From the cell containing the given text, extract its center point as [x, y] coordinate. 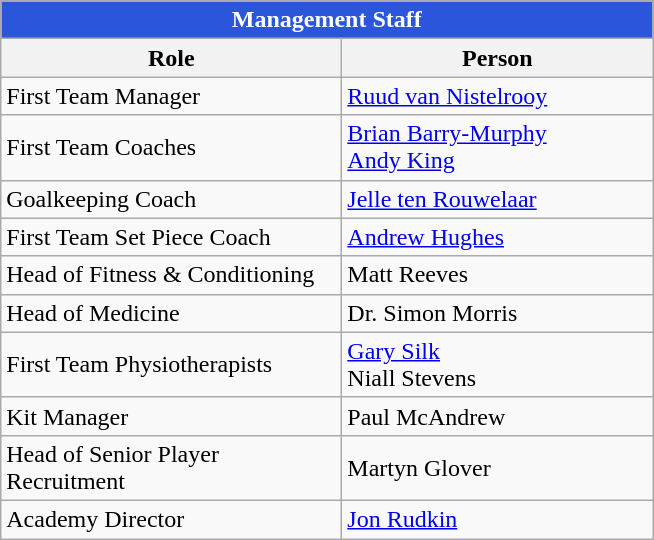
Jon Rudkin [498, 519]
Person [498, 58]
Jelle ten Rouwelaar [498, 199]
First Team Physiotherapists [172, 364]
Academy Director [172, 519]
Management Staff [327, 20]
First Team Coaches [172, 148]
Kit Manager [172, 416]
Role [172, 58]
First Team Manager [172, 96]
Martyn Glover [498, 468]
Goalkeeping Coach [172, 199]
Paul McAndrew [498, 416]
First Team Set Piece Coach [172, 237]
Dr. Simon Morris [498, 313]
Head of Fitness & Conditioning [172, 275]
Head of Senior Player Recruitment [172, 468]
Head of Medicine [172, 313]
Matt Reeves [498, 275]
Brian Barry-MurphyAndy King [498, 148]
Andrew Hughes [498, 237]
Gary Silk Niall Stevens [498, 364]
Ruud van Nistelrooy [498, 96]
